Provide the (X, Y) coordinate of the cell's center where the given text is located.  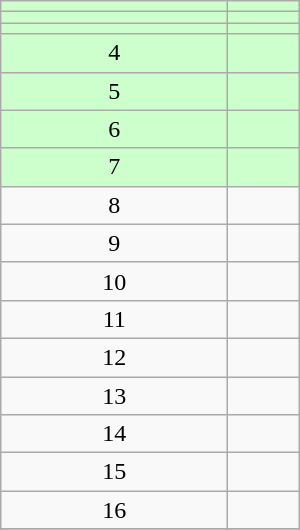
11 (114, 319)
9 (114, 243)
5 (114, 91)
14 (114, 434)
7 (114, 167)
15 (114, 472)
13 (114, 395)
4 (114, 53)
8 (114, 205)
10 (114, 281)
12 (114, 357)
6 (114, 129)
16 (114, 510)
